Determine the [x, y] coordinate at the center of the cell enclosing the given text.  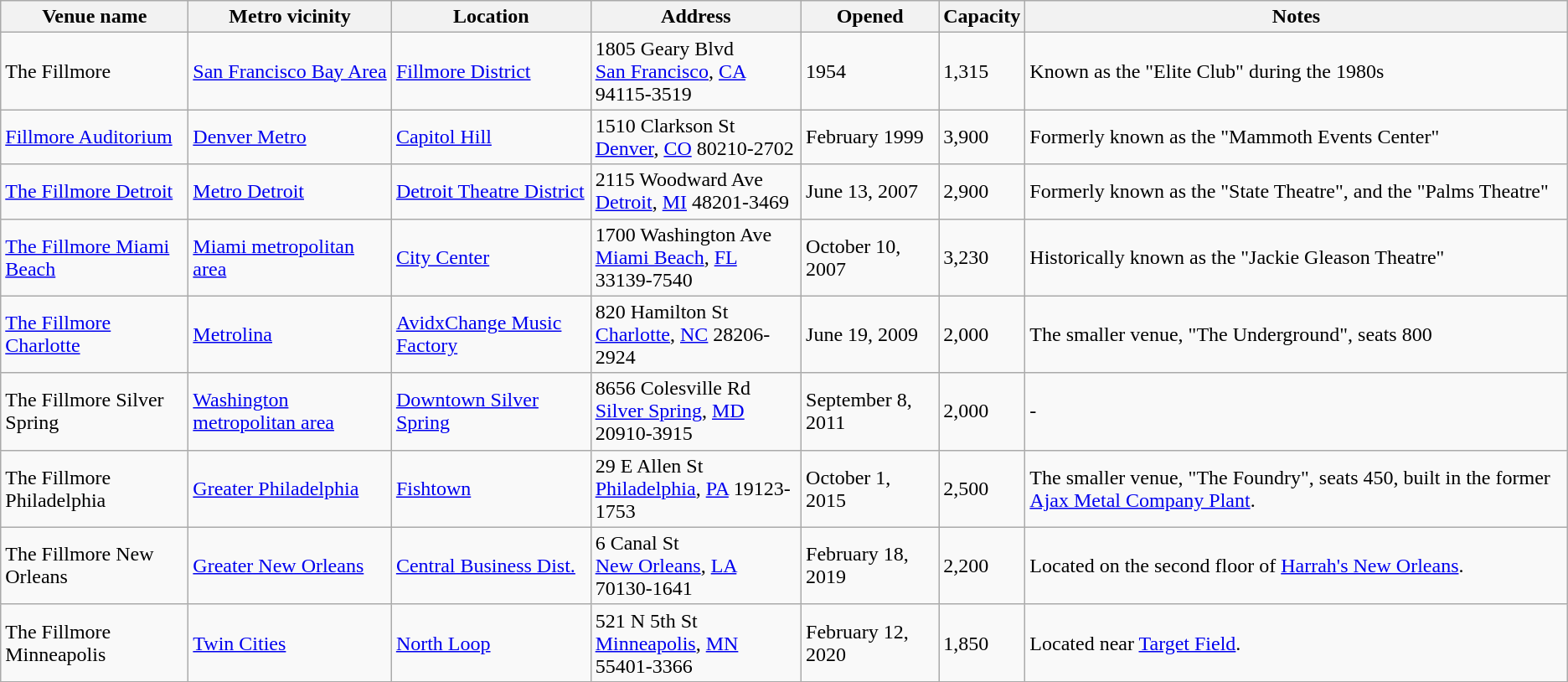
Denver Metro [290, 137]
Greater New Orleans [290, 566]
Washington metropolitan area [290, 411]
Located on the second floor of Harrah's New Orleans. [1297, 566]
Central Business Dist. [491, 566]
Located near Target Field. [1297, 643]
Fishtown [491, 488]
29 E Allen StPhiladelphia, PA 19123-1753 [695, 488]
Downtown Silver Spring [491, 411]
2115 Woodward AveDetroit, MI 48201-3469 [695, 191]
North Loop [491, 643]
Fillmore Auditorium [95, 137]
1510 Clarkson StDenver, CO 80210-2702 [695, 137]
Miami metropolitan area [290, 257]
Venue name [95, 17]
8656 Colesville RdSilver Spring, MD 20910-3915 [695, 411]
Detroit Theatre District [491, 191]
The smaller venue, "The Underground", seats 800 [1297, 334]
Notes [1297, 17]
San Francisco Bay Area [290, 71]
The Fillmore New Orleans [95, 566]
The Fillmore Silver Spring [95, 411]
Fillmore District [491, 71]
Capitol Hill [491, 137]
1700 Washington AveMiami Beach, FL 33139-7540 [695, 257]
The Fillmore Detroit [95, 191]
June 13, 2007 [870, 191]
1,850 [982, 643]
2,900 [982, 191]
Historically known as the "Jackie Gleason Theatre" [1297, 257]
Formerly known as the "Mammoth Events Center" [1297, 137]
February 18, 2019 [870, 566]
Known as the "Elite Club" during the 1980s [1297, 71]
3,230 [982, 257]
Formerly known as the "State Theatre", and the "Palms Theatre" [1297, 191]
June 19, 2009 [870, 334]
Address [695, 17]
Twin Cities [290, 643]
The Fillmore Miami Beach [95, 257]
1,315 [982, 71]
The Fillmore Charlotte [95, 334]
Greater Philadelphia [290, 488]
1954 [870, 71]
February 12, 2020 [870, 643]
The Fillmore [95, 71]
Location [491, 17]
820 Hamilton StCharlotte, NC 28206-2924 [695, 334]
Opened [870, 17]
2,500 [982, 488]
6 Canal StNew Orleans, LA 70130-1641 [695, 566]
521 N 5th St Minneapolis, MN 55401-3366 [695, 643]
1805 Geary BlvdSan Francisco, CA 94115-3519 [695, 71]
City Center [491, 257]
September 8, 2011 [870, 411]
2,200 [982, 566]
The smaller venue, "The Foundry", seats 450, built in the former Ajax Metal Company Plant. [1297, 488]
3,900 [982, 137]
Metro Detroit [290, 191]
Capacity [982, 17]
The Fillmore Minneapolis [95, 643]
Metro vicinity [290, 17]
- [1297, 411]
February 1999 [870, 137]
October 10, 2007 [870, 257]
Metrolina [290, 334]
AvidxChange Music Factory [491, 334]
The Fillmore Philadelphia [95, 488]
October 1, 2015 [870, 488]
